Find where the given text appears and provide that cell's center as [x, y] coordinate. 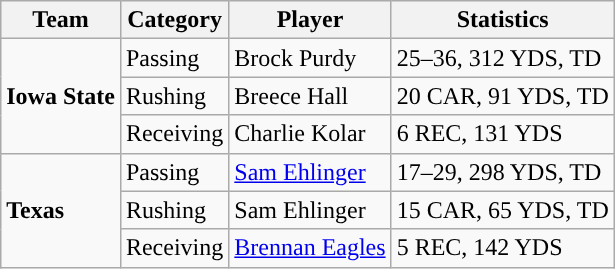
Charlie Kolar [310, 134]
15 CAR, 65 YDS, TD [502, 210]
Team [61, 20]
17–29, 298 YDS, TD [502, 172]
25–36, 312 YDS, TD [502, 58]
Statistics [502, 20]
Texas [61, 210]
5 REC, 142 YDS [502, 248]
6 REC, 131 YDS [502, 134]
Breece Hall [310, 96]
Brock Purdy [310, 58]
Category [174, 20]
Player [310, 20]
20 CAR, 91 YDS, TD [502, 96]
Iowa State [61, 96]
Brennan Eagles [310, 248]
